Find where the given text appears and provide that cell's center as (X, Y) coordinate. 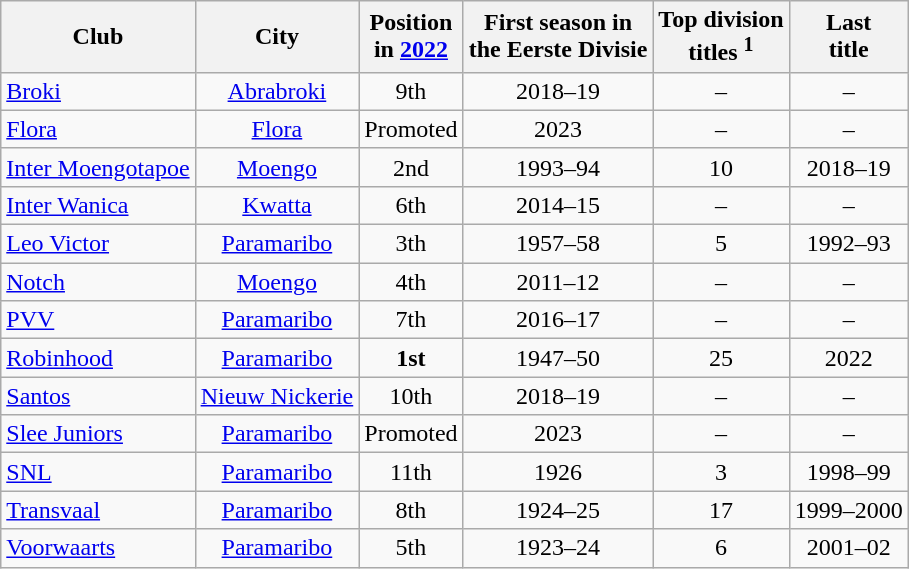
9th (411, 91)
1999–2000 (848, 510)
SNL (98, 472)
1924–25 (558, 510)
2001–02 (848, 548)
PVV (98, 320)
4th (411, 282)
25 (721, 358)
3 (721, 472)
First season in the Eerste Divisie (558, 37)
17 (721, 510)
Top division titles 1 (721, 37)
Last title (848, 37)
1957–58 (558, 244)
2016–17 (558, 320)
1st (411, 358)
2nd (411, 167)
Nieuw Nickerie (277, 396)
11th (411, 472)
10th (411, 396)
1992–93 (848, 244)
8th (411, 510)
Broki (98, 91)
Inter Wanica (98, 205)
5 (721, 244)
Voorwaarts (98, 548)
5th (411, 548)
Transvaal (98, 510)
1998–99 (848, 472)
1947–50 (558, 358)
2022 (848, 358)
Santos (98, 396)
7th (411, 320)
Club (98, 37)
Slee Juniors (98, 434)
Notch (98, 282)
Leo Victor (98, 244)
City (277, 37)
2011–12 (558, 282)
Inter Moengotapoe (98, 167)
6 (721, 548)
1926 (558, 472)
6th (411, 205)
Robinhood (98, 358)
Abrabroki (277, 91)
1923–24 (558, 548)
Kwatta (277, 205)
Positionin 2022 (411, 37)
2014–15 (558, 205)
1993–94 (558, 167)
10 (721, 167)
3th (411, 244)
